Output the [x, y] coordinate of the center of the cell containing the given text.  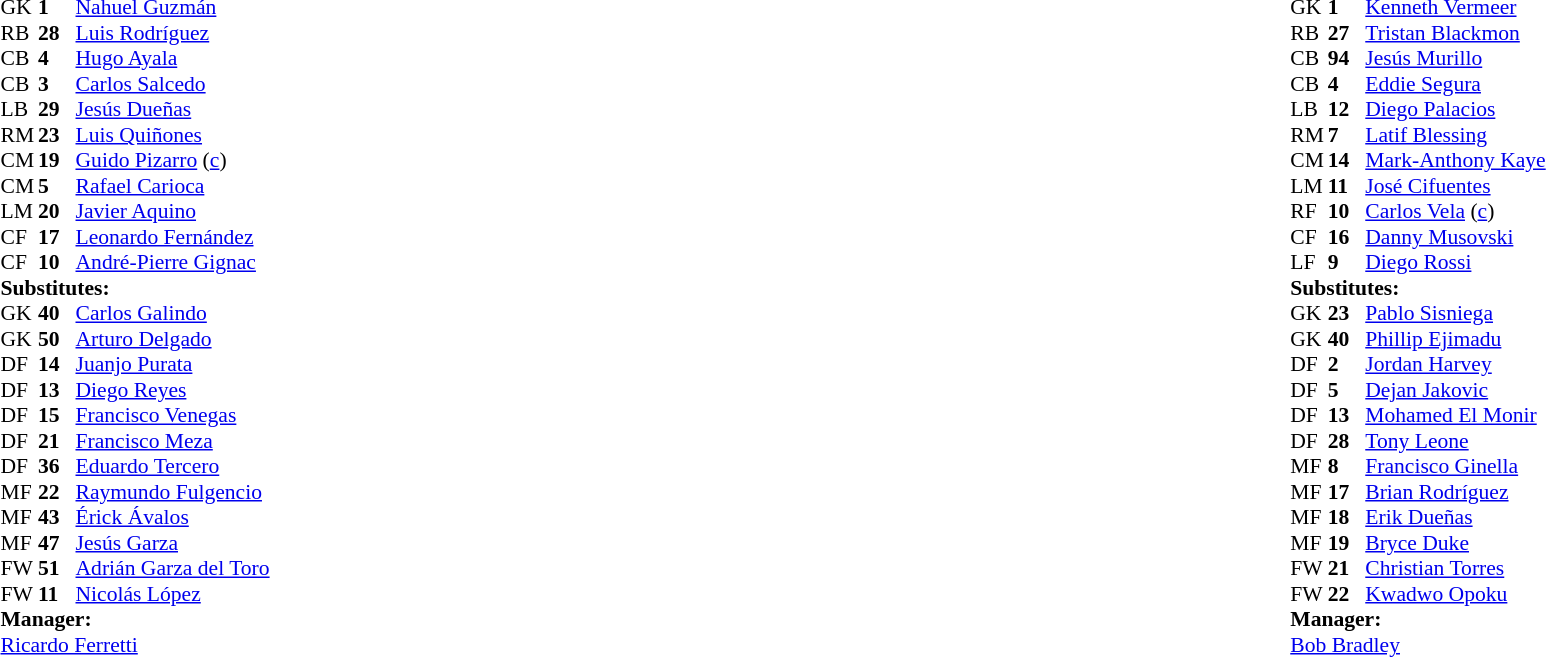
36 [57, 467]
50 [57, 339]
Phillip Ejimadu [1455, 339]
Brian Rodríguez [1455, 492]
Carlos Vela (c) [1455, 211]
12 [1347, 109]
Kwadwo Opoku [1455, 594]
Jesús Murillo [1455, 59]
18 [1347, 517]
Rafael Carioca [173, 186]
Christian Torres [1455, 569]
27 [1347, 33]
André-Pierre Gignac [173, 263]
Tristan Blackmon [1455, 33]
94 [1347, 59]
Nicolás López [173, 594]
29 [57, 109]
Juanjo Purata [173, 365]
16 [1347, 237]
Hugo Ayala [173, 59]
Erik Dueñas [1455, 517]
Raymundo Fulgencio [173, 492]
51 [57, 569]
Adrián Garza del Toro [173, 569]
Mohamed El Monir [1455, 415]
Latif Blessing [1455, 135]
Jordan Harvey [1455, 365]
LF [1309, 263]
Eddie Segura [1455, 84]
Tony Leone [1455, 441]
Érick Ávalos [173, 517]
20 [57, 211]
Diego Palacios [1455, 109]
8 [1347, 467]
Francisco Meza [173, 441]
15 [57, 415]
Jesús Dueñas [173, 109]
Diego Reyes [173, 390]
2 [1347, 365]
Luis Quiñones [173, 135]
9 [1347, 263]
Luis Rodríguez [173, 33]
Pablo Sisniega [1455, 313]
47 [57, 543]
Francisco Venegas [173, 415]
Leonardo Fernández [173, 237]
Eduardo Tercero [173, 467]
RF [1309, 211]
Dejan Jakovic [1455, 390]
Danny Musovski [1455, 237]
Diego Rossi [1455, 263]
7 [1347, 135]
3 [57, 84]
Mark-Anthony Kaye [1455, 161]
Javier Aquino [173, 211]
Bryce Duke [1455, 543]
43 [57, 517]
Carlos Salcedo [173, 84]
Jesús Garza [173, 543]
José Cifuentes [1455, 186]
Arturo Delgado [173, 339]
Carlos Galindo [173, 313]
Guido Pizarro (c) [173, 161]
Francisco Ginella [1455, 467]
